Provide the (X, Y) coordinate of the cell's center where the given text is located.  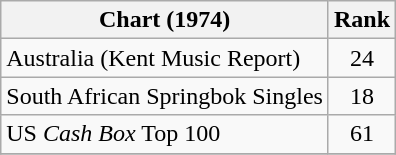
Australia (Kent Music Report) (165, 58)
Rank (362, 20)
61 (362, 134)
South African Springbok Singles (165, 96)
US Cash Box Top 100 (165, 134)
18 (362, 96)
Chart (1974) (165, 20)
24 (362, 58)
